Determine the [X, Y] coordinate at the center of the cell enclosing the given text.  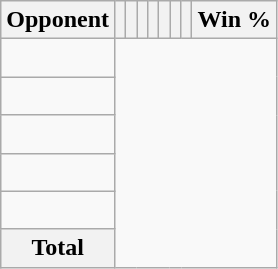
Total [58, 248]
Opponent [58, 20]
Win % [234, 20]
